Provide the [X, Y] coordinate of the cell's center where the given text is located.  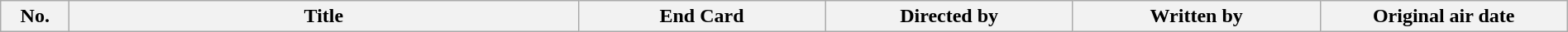
No. [35, 16]
Written by [1196, 16]
End Card [701, 16]
Title [324, 16]
Original air date [1444, 16]
Directed by [949, 16]
